Identify which cell holds the provided text, then report its (x, y) central coordinate. 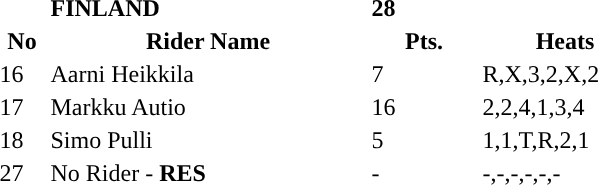
7 (424, 74)
16 (424, 107)
Pts. (424, 41)
5 (424, 140)
Rider Name (208, 41)
Aarni Heikkila (208, 74)
Markku Autio (208, 107)
Simo Pulli (208, 140)
